Find where the given text appears and provide that cell's center as [x, y] coordinate. 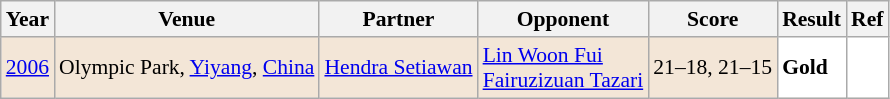
21–18, 21–15 [712, 68]
Gold [812, 68]
Partner [398, 19]
Opponent [564, 19]
Year [28, 19]
Ref [867, 19]
Lin Woon Fui Fairuzizuan Tazari [564, 68]
Result [812, 19]
Hendra Setiawan [398, 68]
2006 [28, 68]
Score [712, 19]
Venue [186, 19]
Olympic Park, Yiyang, China [186, 68]
